Output the (X, Y) coordinate of the center of the cell containing the given text.  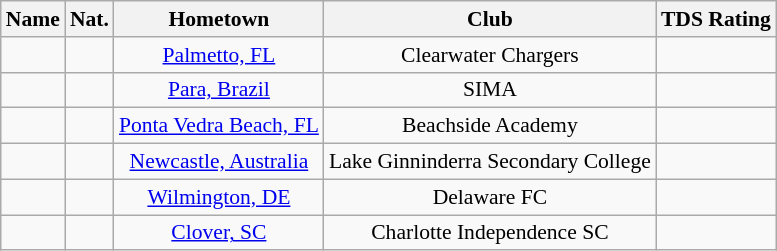
Newcastle, Australia (219, 162)
Lake Ginninderra Secondary College (490, 162)
SIMA (490, 90)
Nat. (90, 19)
Hometown (219, 19)
TDS Rating (716, 19)
Ponta Vedra Beach, FL (219, 126)
Clover, SC (219, 233)
Clearwater Chargers (490, 55)
Club (490, 19)
Wilmington, DE (219, 197)
Delaware FC (490, 197)
Charlotte Independence SC (490, 233)
Name (33, 19)
Beachside Academy (490, 126)
Palmetto, FL (219, 55)
Para, Brazil (219, 90)
